Extract the (X, Y) coordinate from the center of the cell holding the provided text.  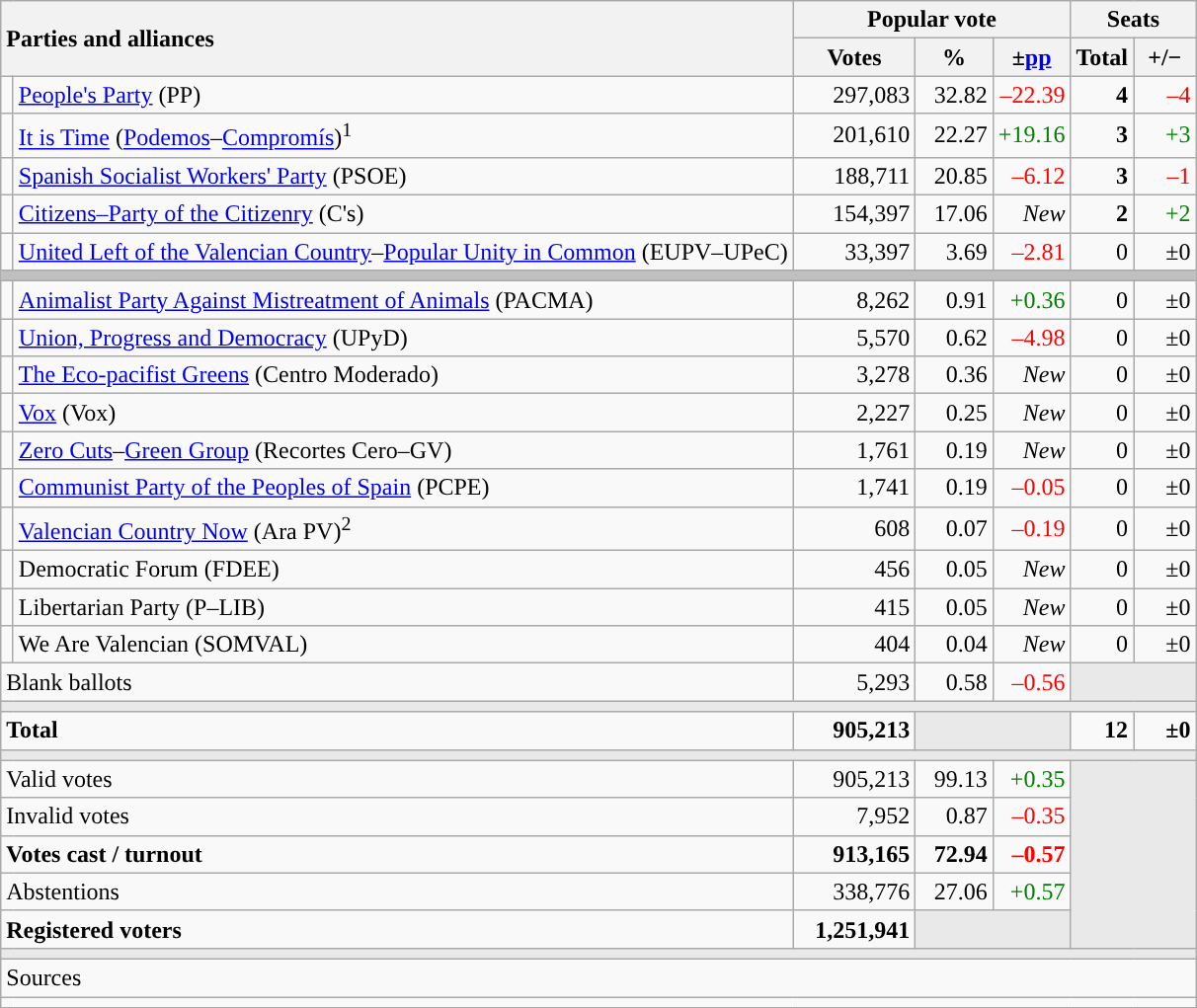
27.06 (954, 892)
±pp (1031, 57)
–0.19 (1031, 529)
32.82 (954, 95)
338,776 (854, 892)
0.91 (954, 300)
0.25 (954, 413)
+19.16 (1031, 136)
3,278 (854, 375)
1,251,941 (854, 929)
3.69 (954, 252)
Parties and alliances (397, 39)
Registered voters (397, 929)
Invalid votes (397, 816)
Union, Progress and Democracy (UPyD) (403, 338)
It is Time (Podemos–Compromís)1 (403, 136)
154,397 (854, 214)
–0.57 (1031, 854)
608 (854, 529)
4 (1102, 95)
Popular vote (932, 20)
Communist Party of the Peoples of Spain (PCPE) (403, 488)
7,952 (854, 816)
5,570 (854, 338)
297,083 (854, 95)
–0.35 (1031, 816)
+0.35 (1031, 779)
Zero Cuts–Green Group (Recortes Cero–GV) (403, 450)
Citizens–Party of the Citizenry (C's) (403, 214)
5,293 (854, 682)
+3 (1165, 136)
United Left of the Valencian Country–Popular Unity in Common (EUPV–UPeC) (403, 252)
1,761 (854, 450)
Valencian Country Now (Ara PV)2 (403, 529)
0.58 (954, 682)
0.87 (954, 816)
22.27 (954, 136)
–4.98 (1031, 338)
Abstentions (397, 892)
Seats (1134, 20)
–22.39 (1031, 95)
99.13 (954, 779)
8,262 (854, 300)
The Eco-pacifist Greens (Centro Moderado) (403, 375)
Valid votes (397, 779)
% (954, 57)
Animalist Party Against Mistreatment of Animals (PACMA) (403, 300)
Libertarian Party (P–LIB) (403, 607)
+0.57 (1031, 892)
20.85 (954, 176)
People's Party (PP) (403, 95)
2 (1102, 214)
–4 (1165, 95)
188,711 (854, 176)
72.94 (954, 854)
913,165 (854, 854)
33,397 (854, 252)
404 (854, 645)
0.62 (954, 338)
Sources (598, 977)
2,227 (854, 413)
Votes cast / turnout (397, 854)
415 (854, 607)
–0.05 (1031, 488)
0.36 (954, 375)
+/− (1165, 57)
201,610 (854, 136)
–1 (1165, 176)
+0.36 (1031, 300)
456 (854, 570)
12 (1102, 731)
Vox (Vox) (403, 413)
–2.81 (1031, 252)
0.04 (954, 645)
Spanish Socialist Workers' Party (PSOE) (403, 176)
–6.12 (1031, 176)
+2 (1165, 214)
Democratic Forum (FDEE) (403, 570)
–0.56 (1031, 682)
17.06 (954, 214)
Blank ballots (397, 682)
Votes (854, 57)
0.07 (954, 529)
We Are Valencian (SOMVAL) (403, 645)
1,741 (854, 488)
